Detect which cell encompasses the target text, then output its (x, y) center coordinate. 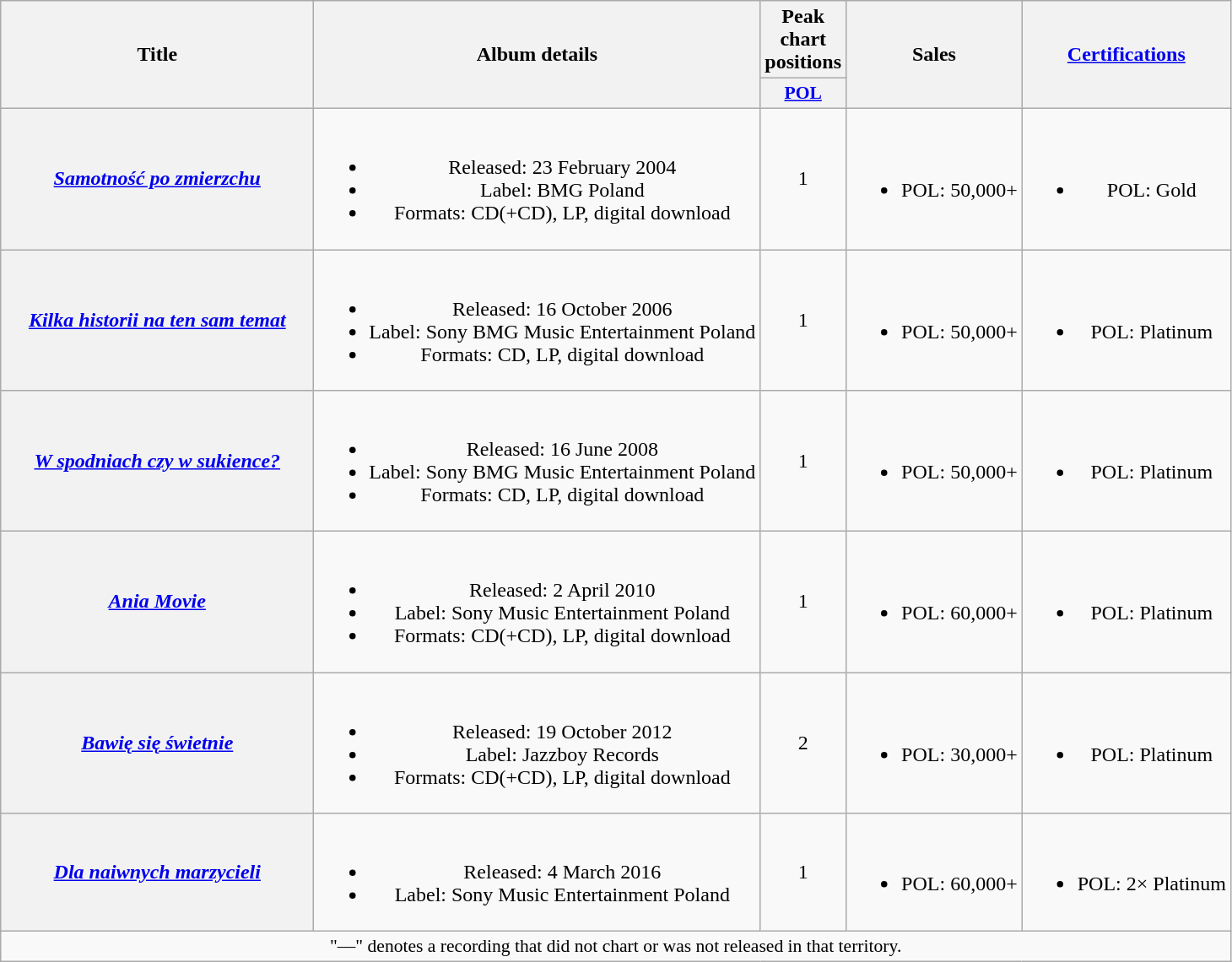
W spodniach czy w sukience? (157, 461)
2 (803, 743)
Sales (935, 55)
POL: Gold (1126, 179)
Released: 4 March 2016Label: Sony Music Entertainment Poland (537, 873)
Released: 16 October 2006Label: Sony BMG Music Entertainment PolandFormats: CD, LP, digital download (537, 321)
POL (803, 94)
Released: 23 February 2004Label: BMG PolandFormats: CD(+CD), LP, digital download (537, 179)
Released: 16 June 2008Label: Sony BMG Music Entertainment PolandFormats: CD, LP, digital download (537, 461)
POL: 30,000+ (935, 743)
Title (157, 55)
Bawię się świetnie (157, 743)
Album details (537, 55)
Kilka historii na ten sam temat (157, 321)
"—" denotes a recording that did not chart or was not released in that territory. (616, 947)
POL: 2× Platinum (1126, 873)
Released: 2 April 2010Label: Sony Music Entertainment PolandFormats: CD(+CD), LP, digital download (537, 603)
Certifications (1126, 55)
Peak chart positions (803, 40)
Samotność po zmierzchu (157, 179)
Ania Movie (157, 603)
Released: 19 October 2012Label: Jazzboy RecordsFormats: CD(+CD), LP, digital download (537, 743)
Dla naiwnych marzycieli (157, 873)
